Provide the (x, y) coordinate of the cell's center where the given text is located.  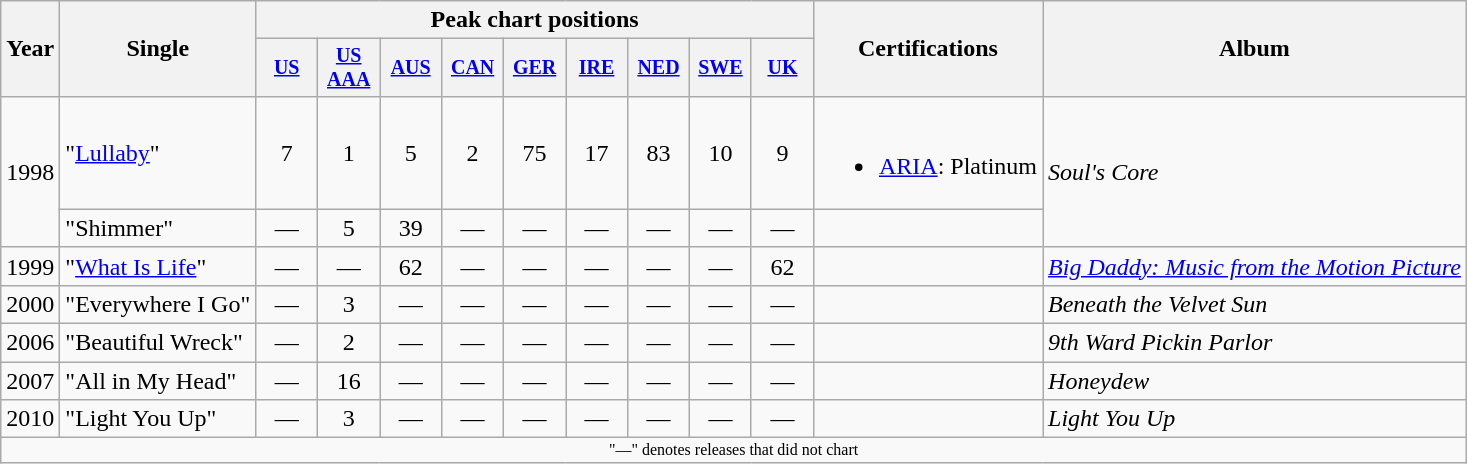
17 (597, 152)
Soul's Core (1255, 172)
"Everywhere I Go" (158, 304)
"—" denotes releases that did not chart (734, 450)
Peak chart positions (535, 20)
2007 (30, 381)
AUS (411, 68)
16 (349, 381)
UK (782, 68)
75 (535, 152)
IRE (597, 68)
2000 (30, 304)
Album (1255, 49)
"Shimmer" (158, 228)
Single (158, 49)
2010 (30, 419)
US (287, 68)
"Lullaby" (158, 152)
CAN (473, 68)
10 (721, 152)
39 (411, 228)
2006 (30, 343)
Honeydew (1255, 381)
Big Daddy: Music from the Motion Picture (1255, 266)
"What Is Life" (158, 266)
9th Ward Pickin Parlor (1255, 343)
Beneath the Velvet Sun (1255, 304)
"Beautiful Wreck" (158, 343)
NED (659, 68)
1998 (30, 172)
"All in My Head" (158, 381)
7 (287, 152)
SWE (721, 68)
Year (30, 49)
USAAA (349, 68)
Light You Up (1255, 419)
Certifications (928, 49)
1 (349, 152)
ARIA: Platinum (928, 152)
9 (782, 152)
GER (535, 68)
"Light You Up" (158, 419)
83 (659, 152)
1999 (30, 266)
